Output the [x, y] coordinate of the center of the cell containing the given text.  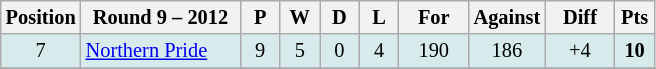
Pts [635, 17]
D [340, 17]
186 [508, 51]
Diff [580, 17]
Position [41, 17]
0 [340, 51]
7 [41, 51]
P [260, 17]
190 [434, 51]
Against [508, 17]
W [300, 17]
Northern Pride [161, 51]
Round 9 – 2012 [161, 17]
+4 [580, 51]
9 [260, 51]
10 [635, 51]
4 [379, 51]
L [379, 17]
For [434, 17]
5 [300, 51]
